Scan for the cell matching the given text and deliver its (x, y) coordinate at center. 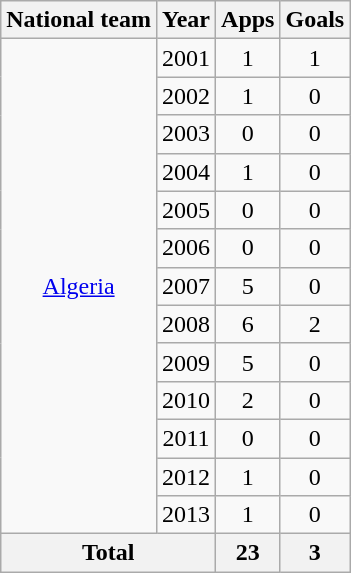
Algeria (79, 286)
2013 (186, 515)
2003 (186, 134)
2002 (186, 96)
Apps (248, 20)
23 (248, 553)
Year (186, 20)
2007 (186, 286)
2009 (186, 362)
2004 (186, 172)
2008 (186, 324)
Total (108, 553)
2010 (186, 400)
6 (248, 324)
2012 (186, 477)
2005 (186, 210)
2001 (186, 58)
Goals (315, 20)
2011 (186, 438)
2006 (186, 248)
3 (315, 553)
National team (79, 20)
